For the text-containing cell, return its midpoint in [x, y] coordinate format. 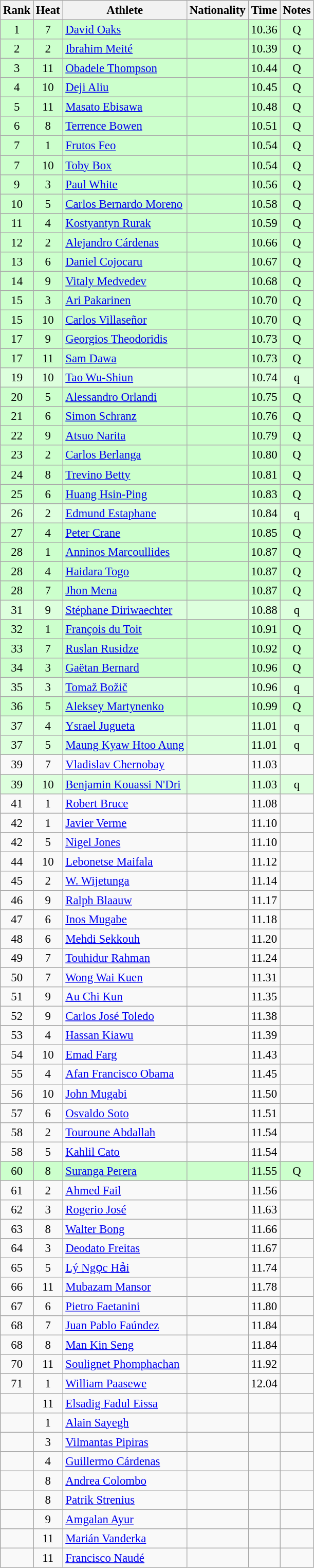
Kahlil Cato [125, 1152]
10.36 [264, 30]
49 [17, 958]
Sam Dawa [125, 359]
Soulignet Phomphachan [125, 1364]
Daniel Cojocaru [125, 262]
50 [17, 978]
10.99 [264, 707]
Tomaž Božič [125, 688]
10.51 [264, 126]
48 [17, 939]
10.83 [264, 494]
Ysrael Jugueta [125, 726]
27 [17, 533]
10.67 [264, 262]
Alain Sayegh [125, 1422]
Guillermo Cárdenas [125, 1461]
Simon Schranz [125, 416]
Vladislav Chernobay [125, 765]
Trevino Betty [125, 474]
Ahmed Fail [125, 1190]
Elsadig Fadul Eissa [125, 1403]
11.35 [264, 997]
35 [17, 688]
65 [17, 1268]
Andrea Colombo [125, 1481]
Aleksey Martynenko [125, 707]
Deji Aliu [125, 87]
Patrik Strenius [125, 1500]
44 [17, 861]
Frutos Feo [125, 146]
François du Toit [125, 629]
54 [17, 1055]
26 [17, 513]
Mehdi Sekkouh [125, 939]
Carlos Berlanga [125, 455]
11.78 [264, 1287]
11.17 [264, 900]
Ralph Blaauw [125, 900]
57 [17, 1113]
Au Chi Kun [125, 997]
Ibrahim Meité [125, 49]
Notes [297, 10]
Kostyantyn Rurak [125, 223]
46 [17, 900]
10.76 [264, 416]
11.20 [264, 939]
52 [17, 1016]
Huang Hsin-Ping [125, 494]
Ruslan Rusidze [125, 649]
12.04 [264, 1384]
62 [17, 1210]
Osvaldo Soto [125, 1113]
10.48 [264, 107]
Stéphane Diriwaechter [125, 610]
Inos Mugabe [125, 920]
11.12 [264, 861]
11.18 [264, 920]
11.24 [264, 958]
Man Kin Seng [125, 1345]
Mubazam Mansor [125, 1287]
11.08 [264, 803]
13 [17, 262]
11.66 [264, 1229]
34 [17, 668]
Georgios Theodoridis [125, 339]
Ari Pakarinen [125, 301]
Hassan Kiawu [125, 1035]
Terrence Bowen [125, 126]
10.56 [264, 184]
John Mugabi [125, 1094]
Touhidur Rahman [125, 958]
Emad Farg [125, 1055]
Gaëtan Bernard [125, 668]
Wong Wai Kuen [125, 978]
Obadele Thompson [125, 68]
Vitaly Medvedev [125, 281]
10.59 [264, 223]
20 [17, 397]
25 [17, 494]
W. Wijetunga [125, 881]
Anninos Marcoullides [125, 552]
Jhon Mena [125, 591]
67 [17, 1307]
36 [17, 707]
Haidara Togo [125, 571]
11.50 [264, 1094]
Nationality [218, 10]
Lý Ngọc Hải [125, 1268]
53 [17, 1035]
11.38 [264, 1016]
55 [17, 1074]
Suranga Perera [125, 1171]
Masato Ebisawa [125, 107]
12 [17, 242]
Deodato Freitas [125, 1248]
11.74 [264, 1268]
Walter Bong [125, 1229]
11.45 [264, 1074]
Edmund Estaphane [125, 513]
11.63 [264, 1210]
Rogerio José [125, 1210]
11.80 [264, 1307]
63 [17, 1229]
10.66 [264, 242]
31 [17, 610]
Vilmantas Pipiras [125, 1442]
10.91 [264, 629]
Maung Kyaw Htoo Aung [125, 746]
32 [17, 629]
Carlos Villaseñor [125, 320]
Amgalan Ayur [125, 1519]
10.80 [264, 455]
11.55 [264, 1171]
66 [17, 1287]
Francisco Naudé [125, 1558]
14 [17, 281]
Javier Verme [125, 823]
Toby Box [125, 165]
10.79 [264, 436]
Alejandro Cárdenas [125, 242]
56 [17, 1094]
10.81 [264, 474]
10.85 [264, 533]
11.43 [264, 1055]
Paul White [125, 184]
10.58 [264, 204]
David Oaks [125, 30]
10.84 [264, 513]
41 [17, 803]
Atsuo Narita [125, 436]
71 [17, 1384]
11.67 [264, 1248]
Nigel Jones [125, 842]
Pietro Faetanini [125, 1307]
Time [264, 10]
10.75 [264, 397]
10.74 [264, 378]
11.31 [264, 978]
70 [17, 1364]
10.88 [264, 610]
Carlos José Toledo [125, 1016]
51 [17, 997]
45 [17, 881]
47 [17, 920]
William Paasewe [125, 1384]
24 [17, 474]
10.44 [264, 68]
Juan Pablo Faúndez [125, 1326]
Athlete [125, 10]
Lebonetse Maifala [125, 861]
64 [17, 1248]
11.92 [264, 1364]
60 [17, 1171]
Rank [17, 10]
Touroune Abdallah [125, 1132]
61 [17, 1190]
10.45 [264, 87]
21 [17, 416]
Afan Francisco Obama [125, 1074]
Tao Wu-Shiun [125, 378]
Marián Vanderka [125, 1539]
10.39 [264, 49]
11.39 [264, 1035]
10.68 [264, 281]
23 [17, 455]
22 [17, 436]
Robert Bruce [125, 803]
10.92 [264, 649]
Peter Crane [125, 533]
11.56 [264, 1190]
Benjamin Kouassi N'Dri [125, 784]
33 [17, 649]
11.51 [264, 1113]
Heat [48, 10]
Carlos Bernardo Moreno [125, 204]
19 [17, 378]
11.14 [264, 881]
Alessandro Orlandi [125, 397]
